From the cell containing the given text, extract its center point as (X, Y) coordinate. 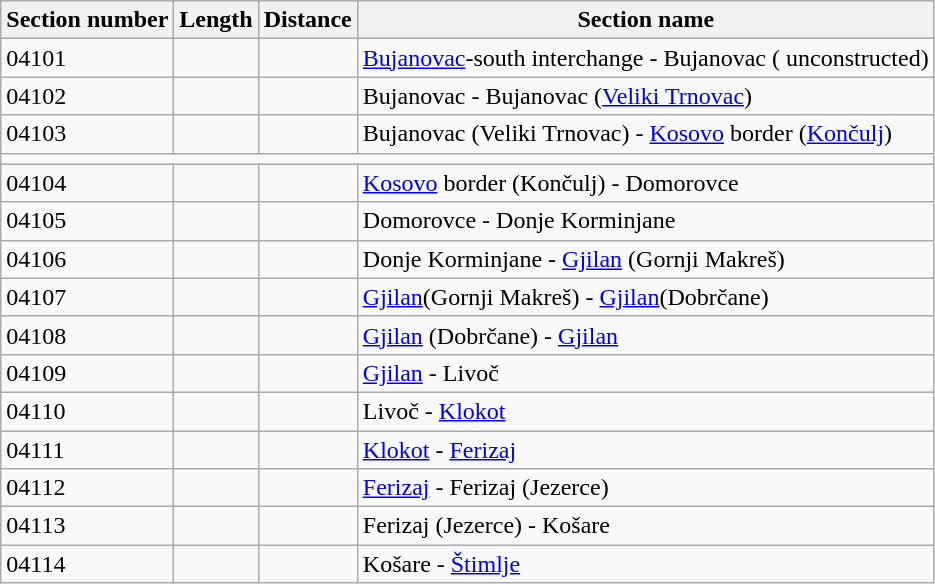
04113 (88, 526)
Domorovce - Donje Korminjane (646, 221)
04112 (88, 488)
04108 (88, 335)
04109 (88, 373)
Gjilan(Gornji Makreš) - Gjilan(Dobrčane) (646, 297)
04102 (88, 96)
Ferizaj - Ferizaj (Jezerce) (646, 488)
Ferizaj (Jezerce) - Košare (646, 526)
04107 (88, 297)
04106 (88, 259)
Distance (308, 20)
Bujanovac-south interchange - Bujanovac ( unconstructed) (646, 58)
Bujanovac - Bujanovac (Veliki Trnovac) (646, 96)
04101 (88, 58)
04105 (88, 221)
04111 (88, 449)
Donje Korminjane - Gjilan (Gornji Makreš) (646, 259)
04114 (88, 564)
Gjilan (Dobrčane) - Gjilan (646, 335)
Kosovo border (Končulj) - Domorovce (646, 183)
Section number (88, 20)
04103 (88, 134)
Livoč - Klokot (646, 411)
04104 (88, 183)
Bujanovac (Veliki Trnovac) - Kosovo border (Končulj) (646, 134)
Section name (646, 20)
Košare - Štimlje (646, 564)
Length (216, 20)
04110 (88, 411)
Gjilan - Livoč (646, 373)
Klokot - Ferizaj (646, 449)
